Pinpoint the cell where the given text exists, returning its (X, Y) midpoint coordinate. 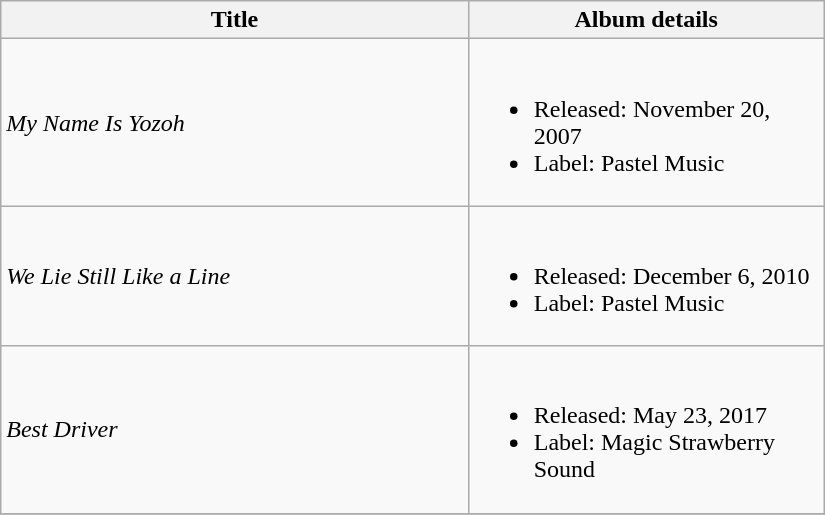
Released: May 23, 2017Label: Magic Strawberry Sound (646, 430)
Album details (646, 20)
Title (234, 20)
We Lie Still Like a Line (234, 276)
My Name Is Yozoh (234, 122)
Best Driver (234, 430)
Released: November 20, 2007Label: Pastel Music (646, 122)
Released: December 6, 2010Label: Pastel Music (646, 276)
